Locate the cell with the specified text and output its (X, Y) center coordinate. 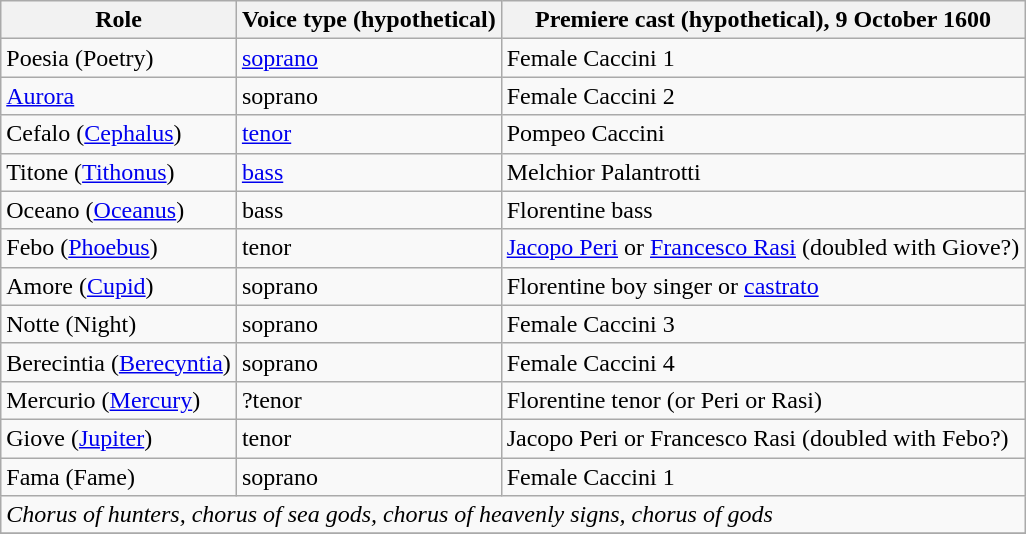
Jacopo Peri or Francesco Rasi (doubled with Febo?) (763, 438)
Notte (Night) (119, 324)
Florentine bass (763, 210)
Mercurio (Mercury) (119, 400)
Amore (Cupid) (119, 286)
Giove (Jupiter) (119, 438)
Premiere cast (hypothetical), 9 October 1600 (763, 20)
Voice type (hypothetical) (368, 20)
Female Caccini 4 (763, 362)
Fama (Fame) (119, 477)
Jacopo Peri or Francesco Rasi (doubled with Giove?) (763, 248)
Berecintia (Berecyntia) (119, 362)
Aurora (119, 96)
Cefalo (Cephalus) (119, 134)
Female Caccini 3 (763, 324)
Female Caccini 2 (763, 96)
?tenor (368, 400)
Florentine tenor (or Peri or Rasi) (763, 400)
Titone (Tithonus) (119, 172)
Chorus of hunters, chorus of sea gods, chorus of heavenly signs, chorus of gods (513, 515)
Oceano (Oceanus) (119, 210)
Pompeo Caccini (763, 134)
Florentine boy singer or castrato (763, 286)
Poesia (Poetry) (119, 58)
Role (119, 20)
Febo (Phoebus) (119, 248)
Melchior Palantrotti (763, 172)
